Extract the (x, y) coordinate from the center of the cell holding the provided text.  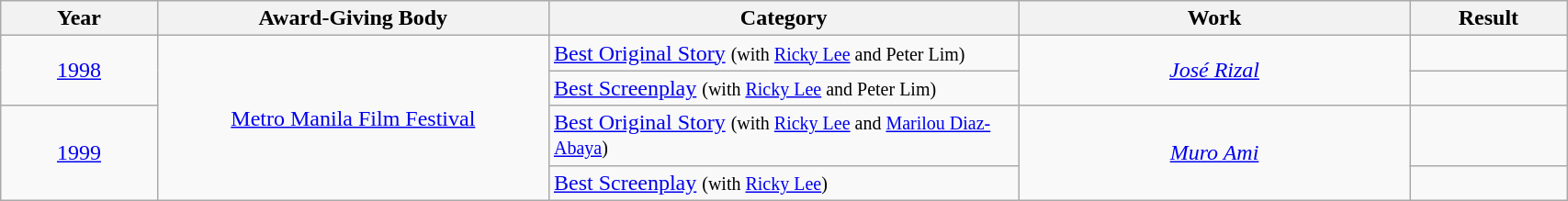
Year (79, 18)
Best Original Story (with Ricky Lee and Peter Lim) (783, 53)
Best Screenplay (with Ricky Lee and Peter Lim) (783, 88)
Category (783, 18)
Result (1488, 18)
José Rizal (1214, 71)
Metro Manila Film Festival (353, 117)
Work (1214, 18)
1999 (79, 152)
Best Original Story (with Ricky Lee and Marilou Diaz-Abaya) (783, 136)
Best Screenplay (with Ricky Lee) (783, 183)
1998 (79, 71)
Award-Giving Body (353, 18)
Muro Ami (1214, 152)
